Return [x, y] of the center of cell containing provided text 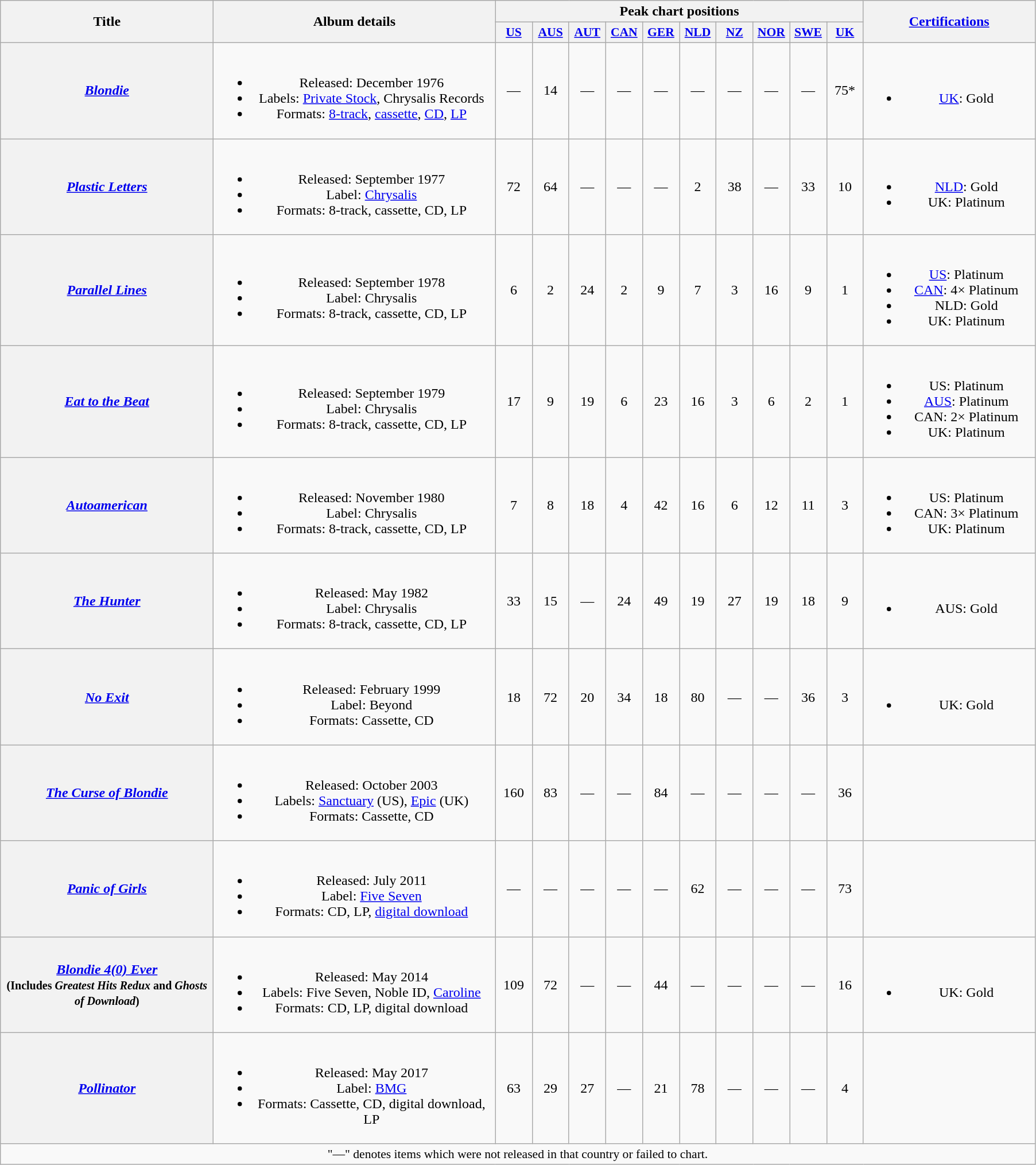
Released: July 2011Label: Five SevenFormats: CD, LP, digital download [355, 888]
The Hunter [107, 601]
17 [514, 402]
Plastic Letters [107, 187]
US [514, 33]
42 [661, 505]
109 [514, 985]
80 [698, 697]
NLD: GoldUK: Platinum [949, 187]
Autoamerican [107, 505]
160 [514, 793]
Released: February 1999Label: BeyondFormats: Cassette, CD [355, 697]
Released: September 1977Label: ChrysalisFormats: 8-track, cassette, CD, LP [355, 187]
62 [698, 888]
8 [550, 505]
Title [107, 22]
23 [661, 402]
CAN [624, 33]
SWE [808, 33]
No Exit [107, 697]
Released: October 2003Labels: Sanctuary (US), Epic (UK)Formats: Cassette, CD [355, 793]
44 [661, 985]
63 [514, 1088]
AUS [550, 33]
GER [661, 33]
Released: September 1979Label: ChrysalisFormats: 8-track, cassette, CD, LP [355, 402]
Parallel Lines [107, 290]
Eat to the Beat [107, 402]
Panic of Girls [107, 888]
11 [808, 505]
Released: May 2014Labels: Five Seven, Noble ID, CarolineFormats: CD, LP, digital download [355, 985]
84 [661, 793]
Pollinator [107, 1088]
Album details [355, 22]
10 [845, 187]
Released: May 1982Label: ChrysalisFormats: 8-track, cassette, CD, LP [355, 601]
Blondie [107, 91]
AUS: Gold [949, 601]
14 [550, 91]
AUT [587, 33]
64 [550, 187]
US: PlatinumCAN: 4× PlatinumNLD: GoldUK: Platinum [949, 290]
The Curse of Blondie [107, 793]
Blondie 4(0) Ever(Includes Greatest Hits Redux and Ghosts of Download) [107, 985]
UK [845, 33]
Released: September 1978Label: ChrysalisFormats: 8-track, cassette, CD, LP [355, 290]
12 [771, 505]
83 [550, 793]
78 [698, 1088]
Certifications [949, 22]
75* [845, 91]
"—" denotes items which were not released in that country or failed to chart. [518, 1154]
Peak chart positions [680, 11]
49 [661, 601]
34 [624, 697]
US: PlatinumCAN: 3× PlatinumUK: Platinum [949, 505]
21 [661, 1088]
Released: November 1980Label: ChrysalisFormats: 8-track, cassette, CD, LP [355, 505]
73 [845, 888]
15 [550, 601]
29 [550, 1088]
38 [735, 187]
NLD [698, 33]
Released: December 1976Labels: Private Stock, Chrysalis RecordsFormats: 8-track, cassette, CD, LP [355, 91]
US: PlatinumAUS: PlatinumCAN: 2× PlatinumUK: Platinum [949, 402]
NOR [771, 33]
20 [587, 697]
NZ [735, 33]
Released: May 2017Label: BMGFormats: Cassette, CD, digital download, LP [355, 1088]
